Pinpoint the cell where the given text exists, returning its (x, y) midpoint coordinate. 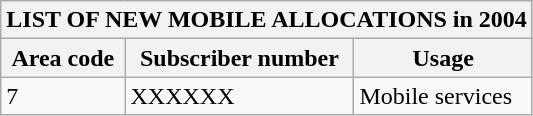
Subscriber number (240, 58)
Area code (63, 58)
Usage (443, 58)
XXXXXX (240, 96)
LIST OF NEW MOBILE ALLOCATIONS in 2004 (267, 20)
7 (63, 96)
Mobile services (443, 96)
